Identify which cell holds the provided text, then report its [x, y] central coordinate. 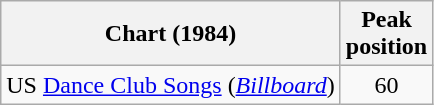
US Dance Club Songs (Billboard) [171, 85]
60 [386, 85]
Chart (1984) [171, 34]
Peakposition [386, 34]
